Detect which cell encompasses the target text, then output its (X, Y) center coordinate. 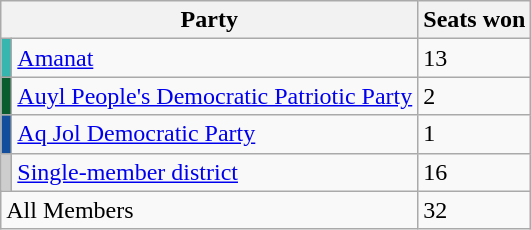
Party (210, 20)
1 (474, 134)
Single-member district (215, 172)
Aq Jol Democratic Party (215, 134)
Auyl People's Democratic Patriotic Party (215, 96)
32 (474, 210)
All Members (210, 210)
2 (474, 96)
Amanat (215, 58)
Seats won (474, 20)
13 (474, 58)
16 (474, 172)
